Find where the given text appears and provide that cell's center as [X, Y] coordinate. 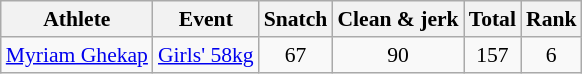
Girls' 58kg [206, 55]
67 [296, 55]
Myriam Ghekap [77, 55]
90 [398, 55]
Clean & jerk [398, 19]
6 [552, 55]
157 [492, 55]
Total [492, 19]
Athlete [77, 19]
Rank [552, 19]
Snatch [296, 19]
Event [206, 19]
